Return the [X, Y] coordinate for the center point of the cell that contains the specified text.  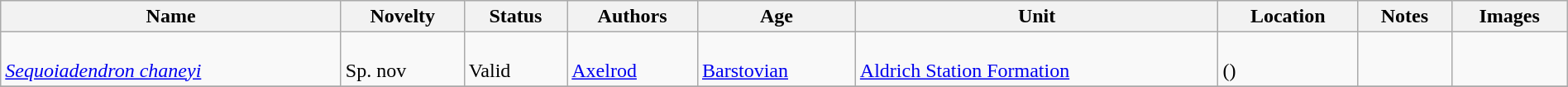
Location [1288, 17]
Images [1509, 17]
Age [776, 17]
Valid [516, 60]
Sp. nov [402, 60]
() [1288, 60]
Unit [1037, 17]
Aldrich Station Formation [1037, 60]
Barstovian [776, 60]
Name [171, 17]
Status [516, 17]
Authors [633, 17]
Notes [1404, 17]
Axelrod [633, 60]
Sequoiadendron chaneyi [171, 60]
Novelty [402, 17]
